Output the [X, Y] coordinate of the center of the cell containing the given text.  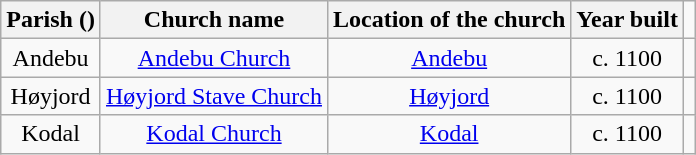
Høyjord Stave Church [214, 96]
Andebu Church [214, 58]
Church name [214, 20]
Location of the church [450, 20]
Kodal Church [214, 134]
Parish () [51, 20]
Year built [628, 20]
